Capture the cell that displays the provided text and extract its [X, Y] central coordinate. 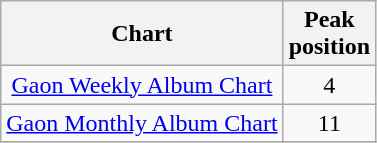
4 [329, 85]
Gaon Weekly Album Chart [142, 85]
11 [329, 123]
Chart [142, 34]
Peak position [329, 34]
Gaon Monthly Album Chart [142, 123]
